From the cell containing the given text, extract its center point as [x, y] coordinate. 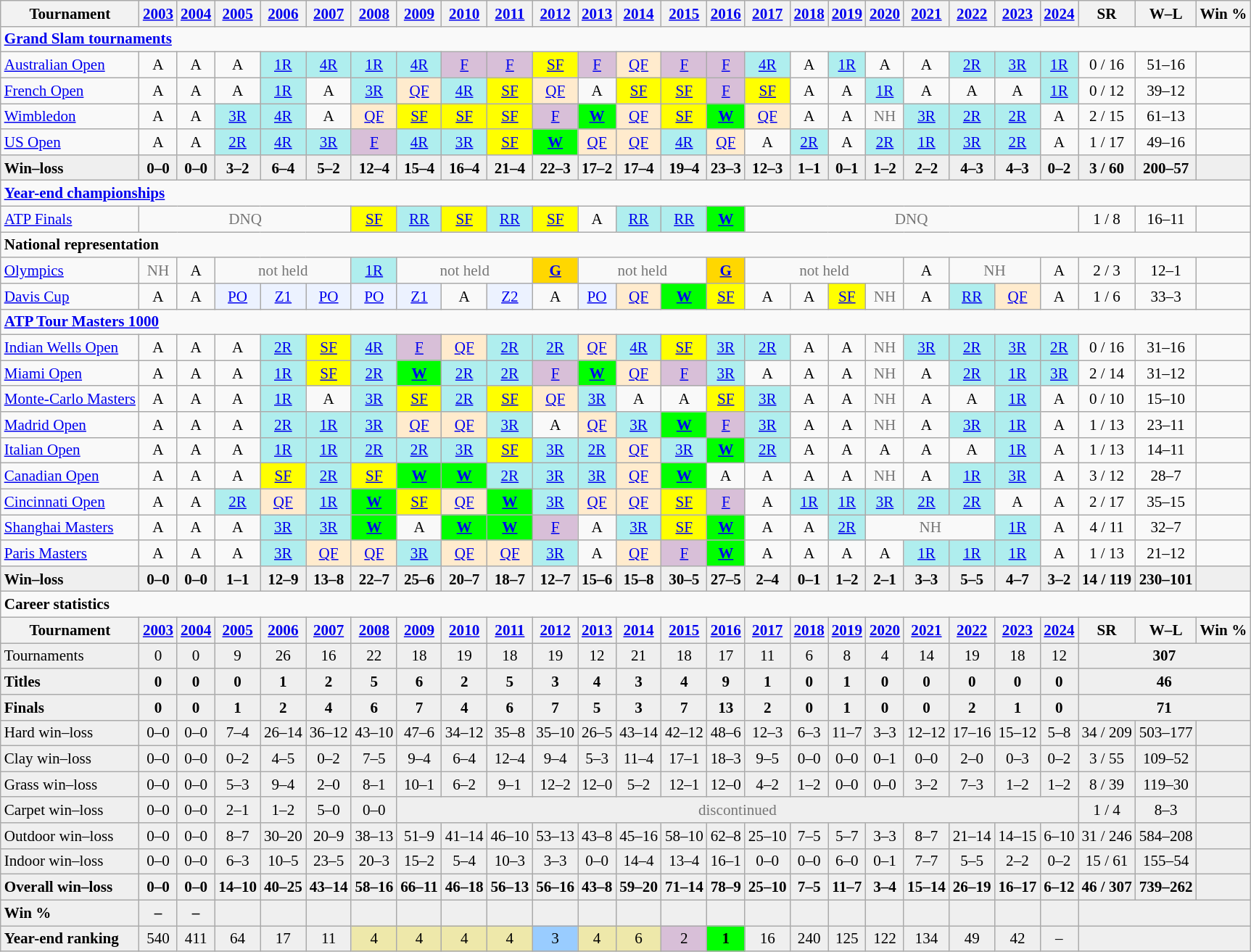
7–3 [972, 785]
34–12 [464, 732]
15–8 [638, 579]
Shanghai Masters [70, 528]
17–4 [638, 167]
58–16 [374, 887]
3 / 60 [1107, 167]
32–7 [1166, 528]
7–4 [238, 732]
109–52 [1166, 758]
Overall win–loss [70, 887]
18–7 [511, 579]
Grass win–loss [70, 785]
5–0 [329, 809]
4–7 [1018, 579]
64 [238, 938]
12–12 [927, 732]
31–16 [1166, 348]
15 / 61 [1107, 861]
23–5 [329, 861]
Indian Wells Open [70, 348]
307 [1164, 655]
0 / 10 [1107, 399]
30–5 [685, 579]
4–5 [283, 758]
26–14 [283, 732]
78–9 [726, 887]
9–5 [767, 758]
46 [1164, 682]
1 / 17 [1107, 142]
16–11 [1166, 219]
23–11 [1166, 425]
Titles [70, 682]
46 / 307 [1107, 887]
47–6 [419, 732]
7–7 [927, 861]
240 [809, 938]
17–1 [685, 758]
15–2 [419, 861]
10–1 [419, 785]
26 [283, 655]
ATP Tour Masters 1000 [625, 322]
51–9 [419, 835]
46–10 [511, 835]
230–101 [1166, 579]
36–12 [329, 732]
51–16 [1166, 65]
21–14 [972, 835]
US Open [70, 142]
8 / 39 [1107, 785]
35–10 [556, 732]
40–25 [283, 887]
15–12 [1018, 732]
49 [972, 938]
8–3 [1166, 809]
46–18 [464, 887]
1 / 4 [1107, 809]
71–14 [685, 887]
14 / 119 [1107, 579]
Italian Open [70, 450]
Carpet win–loss [70, 809]
15–4 [419, 167]
540 [158, 938]
Year-end championships [625, 193]
Davis Cup [70, 296]
Canadian Open [70, 476]
2 / 17 [1107, 502]
1 / 6 [1107, 296]
9–1 [511, 785]
Year-end ranking [70, 938]
6–10 [1059, 835]
56–13 [511, 887]
16–17 [1018, 887]
35–15 [1166, 502]
Clay win–loss [70, 758]
48–6 [726, 732]
43–10 [374, 732]
56–16 [556, 887]
31 / 246 [1107, 835]
17–16 [972, 732]
155–54 [1166, 861]
15–6 [597, 579]
21–12 [1166, 552]
26–5 [597, 732]
19–4 [685, 167]
0 / 12 [1107, 90]
41–14 [464, 835]
2–4 [767, 579]
Grand Slam tournaments [625, 39]
13–4 [685, 861]
71 [1164, 708]
8–1 [374, 785]
11–4 [638, 758]
13–8 [329, 579]
5–7 [847, 835]
23–3 [726, 167]
14–15 [1018, 835]
27–5 [726, 579]
53–13 [556, 835]
21 [638, 655]
39–12 [1166, 90]
15–14 [927, 887]
8 [847, 655]
33–3 [1166, 296]
125 [847, 938]
30–20 [283, 835]
28–7 [1166, 476]
122 [885, 938]
discontinued [737, 809]
25–6 [419, 579]
Hard win–loss [70, 732]
Tournaments [70, 655]
2 / 3 [1107, 270]
31–12 [1166, 373]
584–208 [1166, 835]
Paris Masters [70, 552]
62–8 [726, 835]
20–9 [329, 835]
13 [726, 708]
35–8 [511, 732]
503–177 [1166, 732]
14 [927, 655]
2 / 14 [1107, 373]
12–7 [556, 579]
15–10 [1166, 399]
22 [374, 655]
21–4 [511, 167]
22–7 [374, 579]
134 [927, 938]
Wimbledon [70, 116]
42–12 [685, 732]
Miami Open [70, 373]
6–12 [1059, 887]
20–7 [464, 579]
Career statistics [625, 605]
38–13 [374, 835]
34 / 209 [1107, 732]
61–13 [1166, 116]
26–19 [972, 887]
5–8 [1059, 732]
National representation [625, 245]
12–2 [556, 785]
14–10 [238, 887]
200–57 [1166, 167]
Monte-Carlo Masters [70, 399]
ATP Finals [70, 219]
3–4 [885, 887]
Olympics [70, 270]
58–10 [685, 835]
2 / 15 [1107, 116]
22–3 [556, 167]
411 [196, 938]
17–2 [597, 167]
Cincinnati Open [70, 502]
Indoor win–loss [70, 861]
16–1 [726, 861]
66–11 [419, 887]
4–2 [767, 785]
45–16 [638, 835]
739–262 [1166, 887]
French Open [70, 90]
6–2 [464, 785]
1 / 8 [1107, 219]
16–4 [464, 167]
14–11 [1166, 450]
4 / 11 [1107, 528]
3 / 12 [1107, 476]
18–3 [726, 758]
0–3 [1018, 758]
42 [1018, 938]
Australian Open [70, 65]
12–9 [283, 579]
Madrid Open [70, 425]
6–0 [847, 861]
Outdoor win–loss [70, 835]
Finals [70, 708]
49–16 [1166, 142]
14–4 [638, 861]
119–30 [1166, 785]
10–3 [511, 861]
Z2 [511, 296]
3 / 55 [1107, 758]
10–5 [283, 861]
5–4 [464, 861]
20–3 [374, 861]
59–20 [638, 887]
